Capture the cell that displays the provided text and extract its (X, Y) central coordinate. 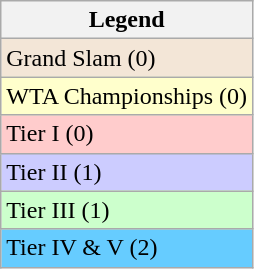
Tier I (0) (127, 134)
Tier II (1) (127, 172)
Grand Slam (0) (127, 58)
Legend (127, 20)
Tier III (1) (127, 210)
Tier IV & V (2) (127, 248)
WTA Championships (0) (127, 96)
